Return (X, Y) of the center of cell containing provided text 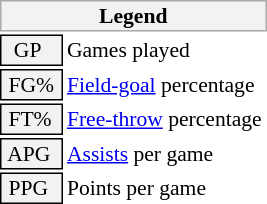
Assists per game (166, 154)
Field-goal percentage (166, 85)
Points per game (166, 188)
APG (31, 154)
FG% (31, 85)
GP (31, 50)
Free-throw percentage (166, 120)
Games played (166, 50)
FT% (31, 120)
PPG (31, 188)
Legend (134, 16)
